Capture the cell that displays the provided text and extract its [x, y] central coordinate. 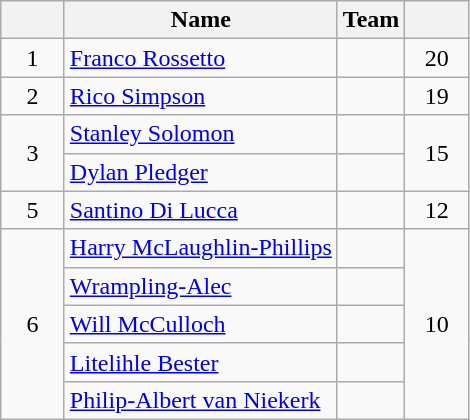
12 [437, 210]
Team [371, 20]
Rico Simpson [200, 96]
1 [33, 58]
20 [437, 58]
Philip-Albert van Niekerk [200, 400]
19 [437, 96]
10 [437, 324]
6 [33, 324]
3 [33, 153]
Harry McLaughlin-Phillips [200, 248]
5 [33, 210]
15 [437, 153]
2 [33, 96]
Will McCulloch [200, 324]
Litelihle Bester [200, 362]
Stanley Solomon [200, 134]
Dylan Pledger [200, 172]
Name [200, 20]
Wrampling-Alec [200, 286]
Franco Rossetto [200, 58]
Santino Di Lucca [200, 210]
